Identify which cell holds the provided text, then report its (x, y) central coordinate. 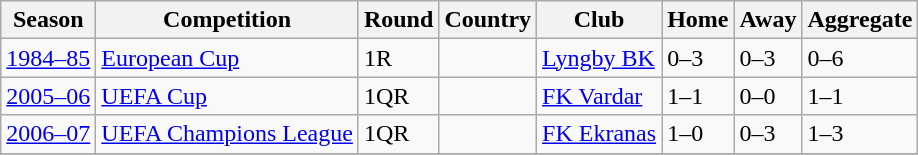
European Cup (228, 58)
1R (398, 58)
Round (398, 20)
Season (48, 20)
FK Ekranas (600, 134)
0–0 (768, 96)
Away (768, 20)
FK Vardar (600, 96)
1–3 (860, 134)
Home (698, 20)
Competition (228, 20)
UEFA Champions League (228, 134)
Club (600, 20)
2005–06 (48, 96)
0–6 (860, 58)
1–0 (698, 134)
1984–85 (48, 58)
Aggregate (860, 20)
Lyngby BK (600, 58)
2006–07 (48, 134)
UEFA Cup (228, 96)
Country (488, 20)
